Scan for the cell matching the given text and deliver its (x, y) coordinate at center. 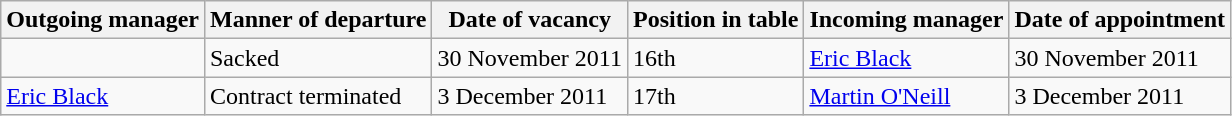
Contract terminated (318, 96)
Position in table (715, 20)
Martin O'Neill (906, 96)
17th (715, 96)
Date of appointment (1120, 20)
Outgoing manager (103, 20)
Sacked (318, 58)
Incoming manager (906, 20)
16th (715, 58)
Manner of departure (318, 20)
Date of vacancy (530, 20)
